Extract the (x, y) coordinate from the center of the cell holding the provided text.  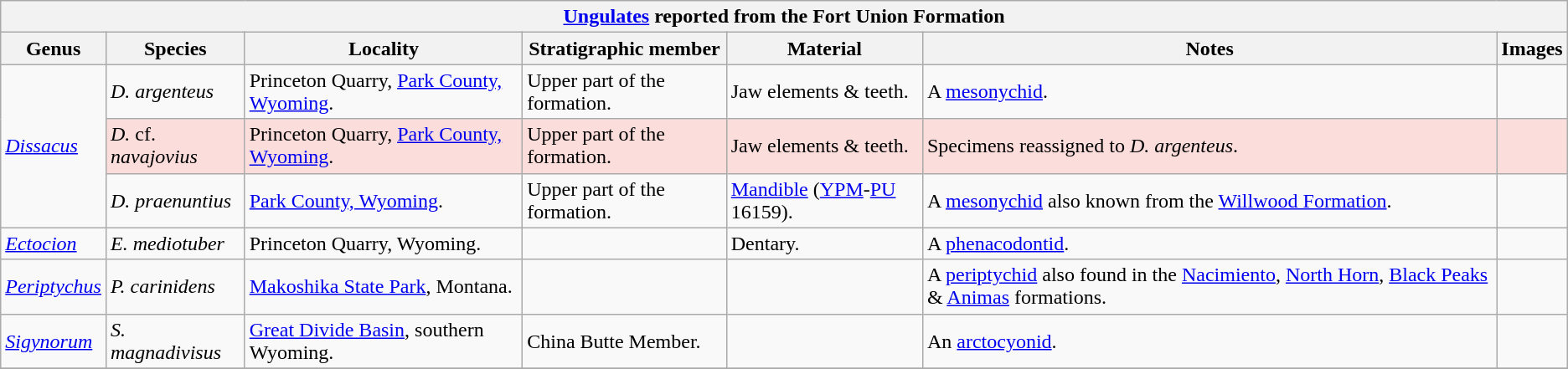
Images (1532, 49)
Periptychus (54, 286)
Ungulates reported from the Fort Union Formation (784, 17)
Sigynorum (54, 341)
D. argenteus (175, 92)
Species (175, 49)
An arctocyonid. (1210, 341)
Dissacus (54, 146)
Park County, Wyoming. (384, 201)
Mandible (YPM-PU 16159). (824, 201)
Genus (54, 49)
E. mediotuber (175, 243)
A phenacodontid. (1210, 243)
A periptychid also found in the Nacimiento, North Horn, Black Peaks & Animas formations. (1210, 286)
Locality (384, 49)
Notes (1210, 49)
D. cf. navajovius (175, 146)
Ectocion (54, 243)
D. praenuntius (175, 201)
China Butte Member. (625, 341)
Dentary. (824, 243)
S. magnadivisus (175, 341)
Material (824, 49)
A mesonychid also known from the Willwood Formation. (1210, 201)
Makoshika State Park, Montana. (384, 286)
Princeton Quarry, Wyoming. (384, 243)
Specimens reassigned to D. argenteus. (1210, 146)
Great Divide Basin, southern Wyoming. (384, 341)
P. carinidens (175, 286)
A mesonychid. (1210, 92)
Stratigraphic member (625, 49)
